Return the (X, Y) coordinate for the center point of the cell that contains the specified text.  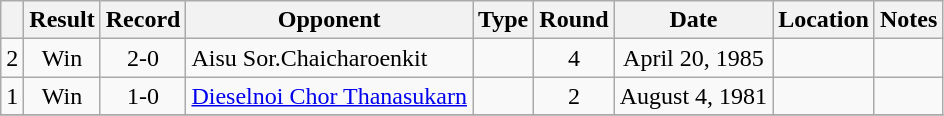
Date (693, 20)
1 (12, 96)
Record (143, 20)
August 4, 1981 (693, 96)
April 20, 1985 (693, 58)
Notes (908, 20)
1-0 (143, 96)
2-0 (143, 58)
4 (574, 58)
Type (502, 20)
Round (574, 20)
Aisu Sor.Chaicharoenkit (330, 58)
Result (62, 20)
Location (824, 20)
Opponent (330, 20)
Dieselnoi Chor Thanasukarn (330, 96)
